Output the (x, y) coordinate of the center of the cell containing the given text.  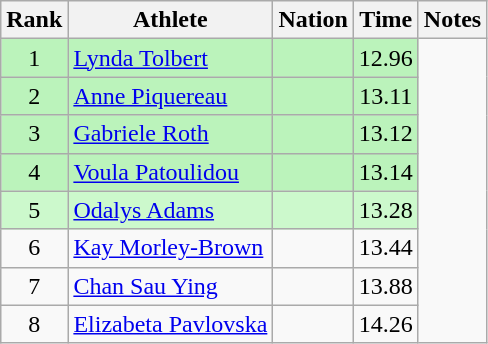
4 (34, 172)
Kay Morley-Brown (170, 248)
14.26 (386, 324)
Elizabeta Pavlovska (170, 324)
Notes (452, 20)
Gabriele Roth (170, 134)
3 (34, 134)
Time (386, 20)
1 (34, 58)
7 (34, 286)
13.88 (386, 286)
8 (34, 324)
13.14 (386, 172)
13.44 (386, 248)
13.28 (386, 210)
Anne Piquereau (170, 96)
13.11 (386, 96)
6 (34, 248)
Chan Sau Ying (170, 286)
Voula Patoulidou (170, 172)
5 (34, 210)
2 (34, 96)
Odalys Adams (170, 210)
Athlete (170, 20)
13.12 (386, 134)
Lynda Tolbert (170, 58)
Rank (34, 20)
12.96 (386, 58)
Nation (313, 20)
